Return the [x, y] coordinate for the center point of the cell that contains the specified text.  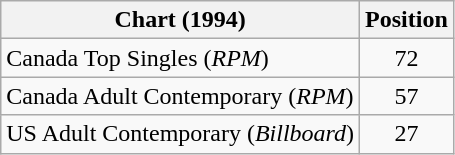
Position [407, 20]
Canada Adult Contemporary (RPM) [180, 96]
27 [407, 134]
Canada Top Singles (RPM) [180, 58]
57 [407, 96]
72 [407, 58]
Chart (1994) [180, 20]
US Adult Contemporary (Billboard) [180, 134]
